For the text-containing cell, return its midpoint in [X, Y] coordinate format. 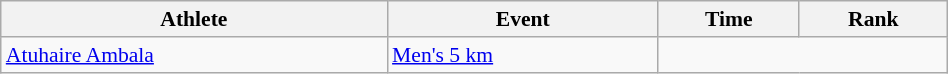
Time [728, 19]
Event [522, 19]
Men's 5 km [522, 55]
Atuhaire Ambala [194, 55]
Rank [873, 19]
Athlete [194, 19]
